For the text-containing cell, return its midpoint in (X, Y) coordinate format. 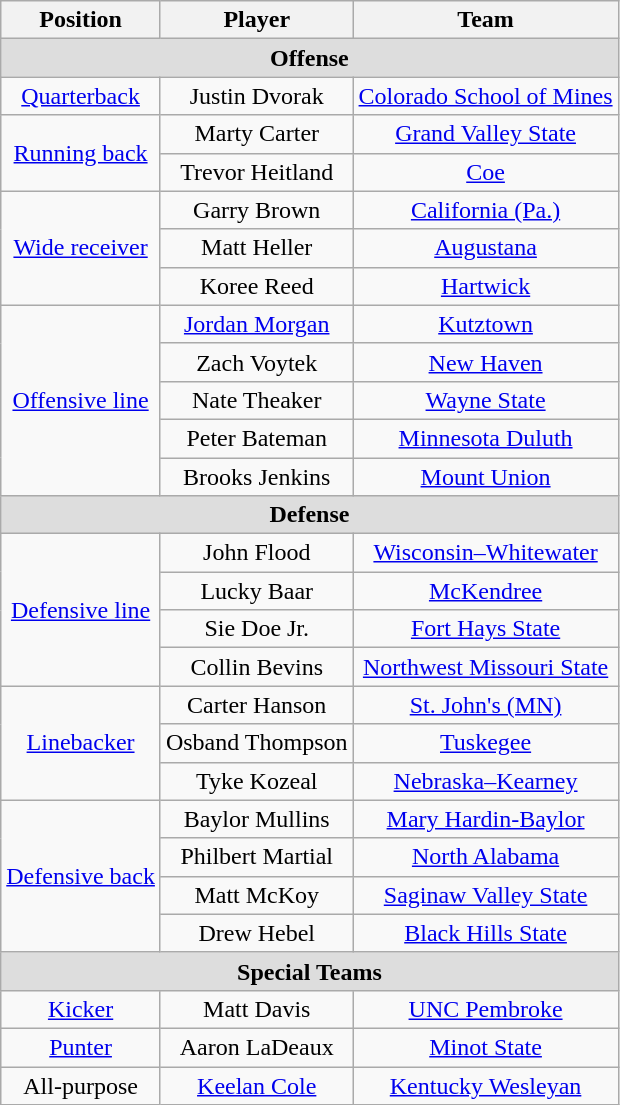
Matt McKoy (256, 895)
UNC Pembroke (486, 1009)
Lucky Baar (256, 591)
Matt Heller (256, 248)
Grand Valley State (486, 134)
Augustana (486, 248)
Coe (486, 172)
New Haven (486, 362)
Tuskegee (486, 743)
Mount Union (486, 477)
Punter (81, 1047)
Baylor Mullins (256, 819)
Philbert Martial (256, 857)
Wisconsin–Whitewater (486, 553)
Koree Reed (256, 286)
Trevor Heitland (256, 172)
Justin Dvorak (256, 96)
Saginaw Valley State (486, 895)
Nebraska–Kearney (486, 781)
Zach Voytek (256, 362)
Running back (81, 153)
Peter Bateman (256, 438)
Hartwick (486, 286)
Offense (310, 58)
Northwest Missouri State (486, 667)
Marty Carter (256, 134)
Defensive line (81, 610)
Wayne State (486, 400)
Garry Brown (256, 210)
Minot State (486, 1047)
Position (81, 20)
Linebacker (81, 743)
Special Teams (310, 971)
Drew Hebel (256, 933)
Nate Theaker (256, 400)
Matt Davis (256, 1009)
Fort Hays State (486, 629)
Mary Hardin-Baylor (486, 819)
Brooks Jenkins (256, 477)
Kicker (81, 1009)
Wide receiver (81, 248)
North Alabama (486, 857)
Jordan Morgan (256, 324)
California (Pa.) (486, 210)
Minnesota Duluth (486, 438)
Defense (310, 515)
Team (486, 20)
Colorado School of Mines (486, 96)
Collin Bevins (256, 667)
Aaron LaDeaux (256, 1047)
Black Hills State (486, 933)
Quarterback (81, 96)
John Flood (256, 553)
Offensive line (81, 400)
Kutztown (486, 324)
Osband Thompson (256, 743)
Defensive back (81, 876)
Sie Doe Jr. (256, 629)
Kentucky Wesleyan (486, 1085)
Carter Hanson (256, 705)
All-purpose (81, 1085)
Tyke Kozeal (256, 781)
McKendree (486, 591)
St. John's (MN) (486, 705)
Keelan Cole (256, 1085)
Player (256, 20)
